Detect which cell encompasses the target text, then output its [x, y] center coordinate. 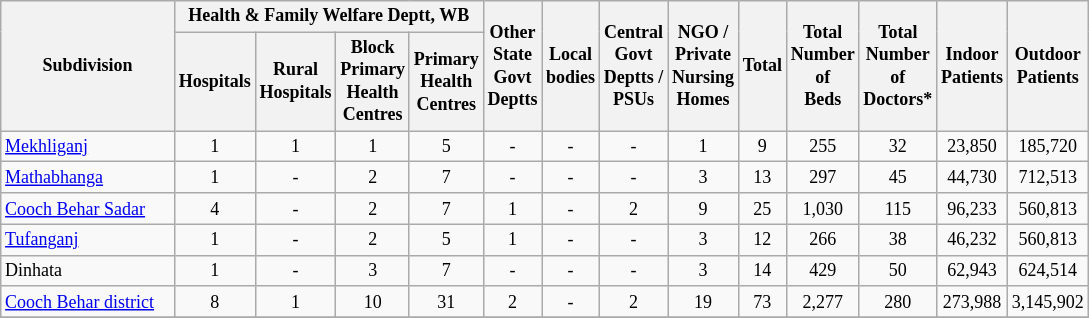
Hospitals [214, 82]
255 [822, 146]
Total [762, 66]
Cooch Behar Sadar [88, 208]
624,514 [1048, 270]
OutdoorPatients [1048, 66]
PrimaryHealthCentres [446, 82]
297 [822, 178]
38 [898, 240]
280 [898, 302]
14 [762, 270]
TotalNumberofBeds [822, 66]
CentralGovtDeptts /PSUs [633, 66]
Localbodies [571, 66]
OtherStateGovtDeptts [512, 66]
62,943 [972, 270]
273,988 [972, 302]
NGO /PrivateNursingHomes [704, 66]
266 [822, 240]
115 [898, 208]
13 [762, 178]
3,145,902 [1048, 302]
19 [704, 302]
1,030 [822, 208]
10 [373, 302]
8 [214, 302]
BlockPrimaryHealthCentres [373, 82]
Health & Family Welfare Deptt, WB [328, 16]
Dinhata [88, 270]
31 [446, 302]
RuralHospitals [296, 82]
96,233 [972, 208]
Mekhliganj [88, 146]
Mathabhanga [88, 178]
Tufanganj [88, 240]
Subdivision [88, 66]
IndoorPatients [972, 66]
4 [214, 208]
TotalNumberofDoctors* [898, 66]
2,277 [822, 302]
12 [762, 240]
Cooch Behar district [88, 302]
429 [822, 270]
185,720 [1048, 146]
50 [898, 270]
712,513 [1048, 178]
44,730 [972, 178]
46,232 [972, 240]
23,850 [972, 146]
25 [762, 208]
32 [898, 146]
45 [898, 178]
73 [762, 302]
